Extract the (x, y) coordinate from the center of the cell holding the provided text.  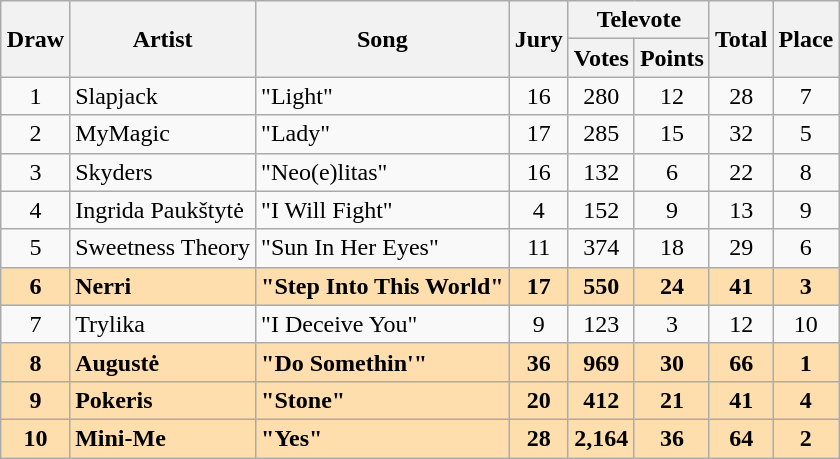
374 (601, 248)
285 (601, 134)
32 (741, 134)
"Lady" (383, 134)
Votes (601, 58)
Ingrida Paukštytė (163, 210)
2,164 (601, 438)
Jury (538, 39)
"Stone" (383, 400)
Points (672, 58)
Pokeris (163, 400)
"I Will Fight" (383, 210)
Slapjack (163, 96)
15 (672, 134)
Sweetness Theory (163, 248)
"Neo(e)litas" (383, 172)
Place (806, 39)
132 (601, 172)
Skyders (163, 172)
152 (601, 210)
Nerri (163, 286)
Augustė (163, 362)
29 (741, 248)
"Step Into This World" (383, 286)
"Sun In Her Eyes" (383, 248)
"Do Somethin'" (383, 362)
21 (672, 400)
24 (672, 286)
Mini-Me (163, 438)
Total (741, 39)
Televote (638, 20)
20 (538, 400)
969 (601, 362)
Trylika (163, 324)
412 (601, 400)
64 (741, 438)
Artist (163, 39)
30 (672, 362)
13 (741, 210)
"Light" (383, 96)
11 (538, 248)
Song (383, 39)
66 (741, 362)
18 (672, 248)
550 (601, 286)
22 (741, 172)
280 (601, 96)
"I Deceive You" (383, 324)
123 (601, 324)
"Yes" (383, 438)
MyMagic (163, 134)
Draw (35, 39)
